Detect which cell encompasses the target text, then output its [x, y] center coordinate. 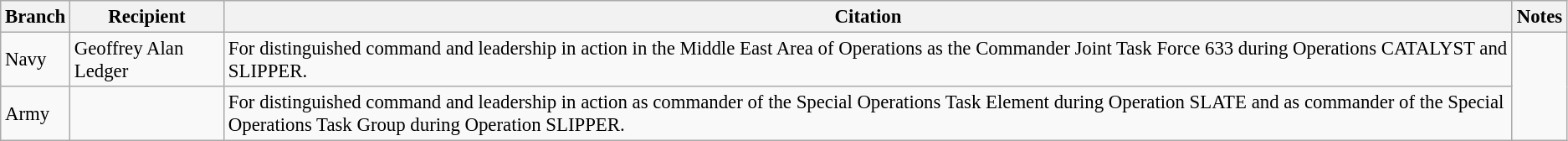
Recipient [147, 17]
Army [35, 114]
Citation [869, 17]
Branch [35, 17]
Geoffrey Alan Ledger [147, 60]
Navy [35, 60]
Notes [1540, 17]
